Pinpoint the cell where the given text exists, returning its [x, y] midpoint coordinate. 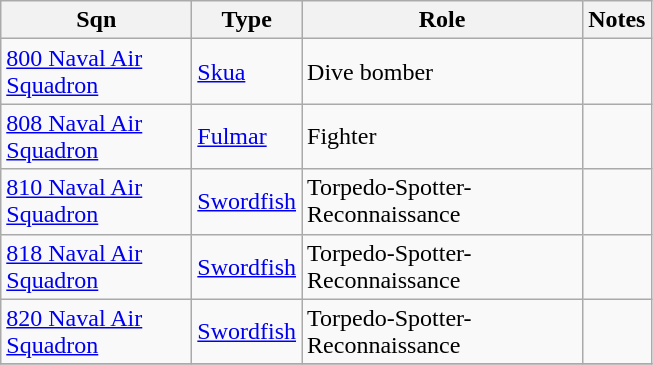
818 Naval Air Squadron [96, 266]
808 Naval Air Squadron [96, 136]
Skua [247, 72]
Role [442, 20]
820 Naval Air Squadron [96, 332]
Dive bomber [442, 72]
Fighter [442, 136]
Fulmar [247, 136]
Notes [617, 20]
810 Naval Air Squadron [96, 202]
Sqn [96, 20]
800 Naval Air Squadron [96, 72]
Type [247, 20]
